Locate the cell with the specified text and output its (x, y) center coordinate. 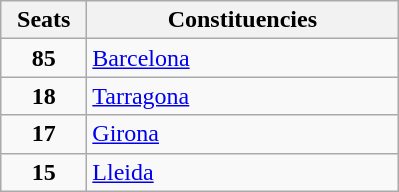
Tarragona (242, 96)
Constituencies (242, 20)
85 (44, 58)
Girona (242, 134)
Lleida (242, 172)
Seats (44, 20)
15 (44, 172)
17 (44, 134)
18 (44, 96)
Barcelona (242, 58)
